Return the [X, Y] coordinate for the center point of the cell that contains the specified text.  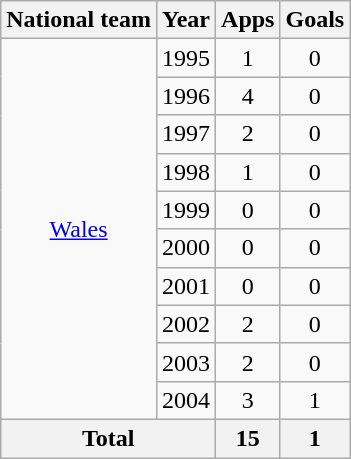
Year [186, 20]
15 [248, 438]
1995 [186, 58]
2001 [186, 286]
Apps [248, 20]
1996 [186, 96]
2000 [186, 248]
Goals [315, 20]
2003 [186, 362]
1998 [186, 172]
National team [79, 20]
1997 [186, 134]
4 [248, 96]
1999 [186, 210]
Total [108, 438]
2002 [186, 324]
2004 [186, 400]
3 [248, 400]
Wales [79, 230]
